Provide the (X, Y) coordinate of the cell's center where the given text is located.  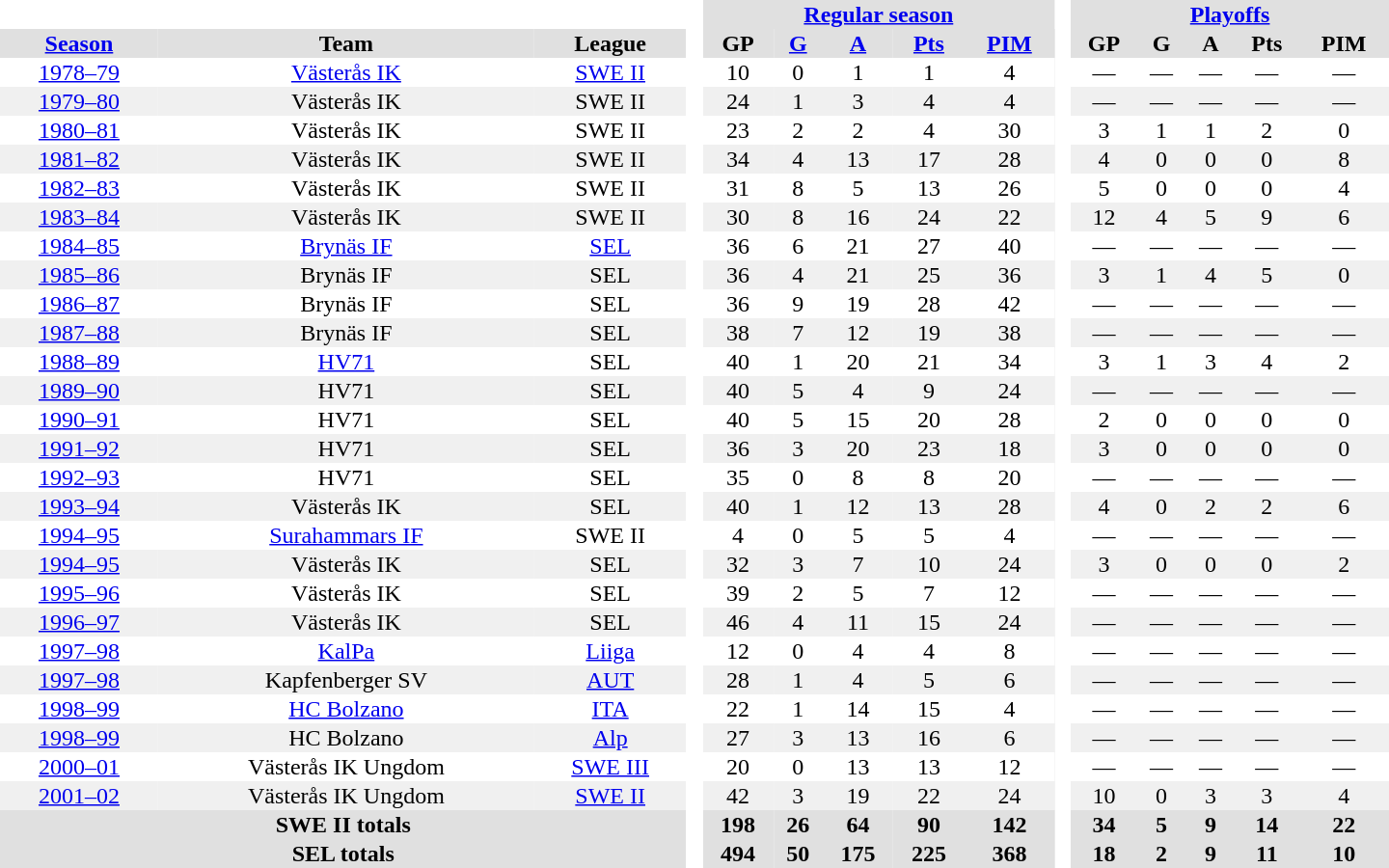
SWE II totals (343, 825)
1989–90 (79, 391)
AUT (611, 680)
175 (858, 854)
Alp (611, 738)
1981–82 (79, 159)
225 (928, 854)
31 (737, 188)
1992–93 (79, 477)
90 (928, 825)
1995–96 (79, 593)
198 (737, 825)
KalPa (346, 651)
64 (858, 825)
1980–81 (79, 130)
25 (928, 275)
50 (799, 854)
1988–89 (79, 362)
35 (737, 477)
142 (1010, 825)
494 (737, 854)
2000–01 (79, 767)
1996–97 (79, 622)
368 (1010, 854)
46 (737, 622)
ITA (611, 709)
1978–79 (79, 72)
1990–91 (79, 420)
Kapfenberger SV (346, 680)
1984–85 (79, 246)
2001–02 (79, 796)
Surahammars IF (346, 535)
1991–92 (79, 448)
32 (737, 564)
Liiga (611, 651)
1987–88 (79, 333)
League (611, 43)
SWE III (611, 767)
1983–84 (79, 217)
17 (928, 159)
1985–86 (79, 275)
1979–80 (79, 101)
1986–87 (79, 304)
SEL totals (343, 854)
1982–83 (79, 188)
Team (346, 43)
Season (79, 43)
1993–94 (79, 506)
39 (737, 593)
Regular season (878, 14)
Playoffs (1230, 14)
